Pinpoint the cell where the given text exists, returning its [X, Y] midpoint coordinate. 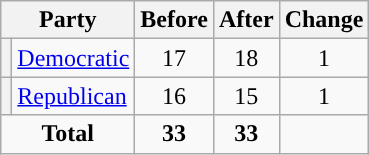
Party [68, 20]
15 [246, 96]
After [246, 20]
16 [174, 96]
Democratic [74, 58]
Republican [74, 96]
Change [324, 20]
18 [246, 58]
Total [68, 134]
17 [174, 58]
Before [174, 20]
